Determine the (x, y) coordinate at the center of the cell enclosing the given text.  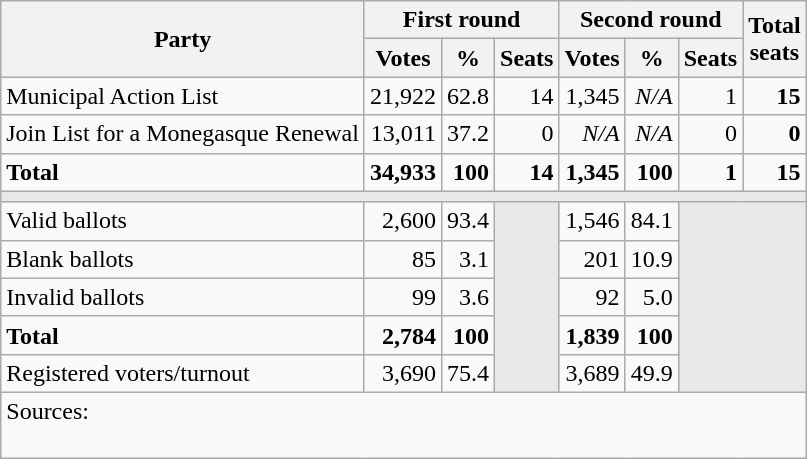
3,689 (592, 373)
Blank ballots (183, 259)
First round (462, 20)
49.9 (652, 373)
3.1 (468, 259)
93.4 (468, 221)
1,546 (592, 221)
85 (402, 259)
21,922 (402, 96)
Valid ballots (183, 221)
92 (592, 297)
201 (592, 259)
Party (183, 39)
2,784 (402, 335)
37.2 (468, 134)
Sources: (404, 424)
99 (402, 297)
5.0 (652, 297)
62.8 (468, 96)
Totalseats (775, 39)
3.6 (468, 297)
84.1 (652, 221)
75.4 (468, 373)
2,600 (402, 221)
Registered voters/turnout (183, 373)
Municipal Action List (183, 96)
34,933 (402, 172)
Second round (651, 20)
13,011 (402, 134)
Invalid ballots (183, 297)
Join List for a Monegasque Renewal (183, 134)
10.9 (652, 259)
3,690 (402, 373)
1,839 (592, 335)
